Find where the given text appears and provide that cell's center as (x, y) coordinate. 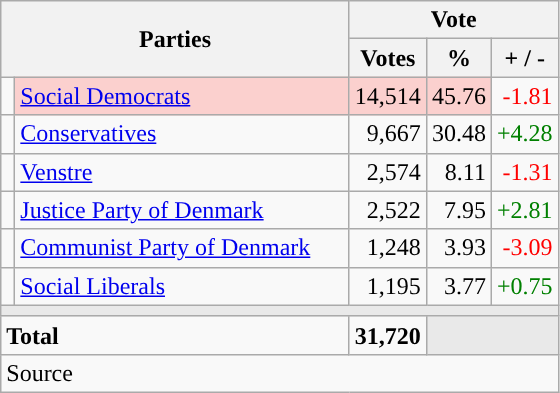
1,248 (388, 248)
-1.31 (524, 172)
3.93 (458, 248)
+4.28 (524, 134)
+0.75 (524, 286)
30.48 (458, 134)
Social Liberals (182, 286)
45.76 (458, 96)
Votes (388, 58)
Communist Party of Denmark (182, 248)
3.77 (458, 286)
8.11 (458, 172)
2,522 (388, 210)
7.95 (458, 210)
2,574 (388, 172)
31,720 (388, 335)
-3.09 (524, 248)
Conservatives (182, 134)
1,195 (388, 286)
+2.81 (524, 210)
Venstre (182, 172)
+ / - (524, 58)
Parties (176, 39)
Justice Party of Denmark (182, 210)
Vote (454, 20)
-1.81 (524, 96)
Total (176, 335)
% (458, 58)
Social Democrats (182, 96)
14,514 (388, 96)
9,667 (388, 134)
Source (280, 373)
